Pinpoint the cell where the given text exists, returning its (X, Y) midpoint coordinate. 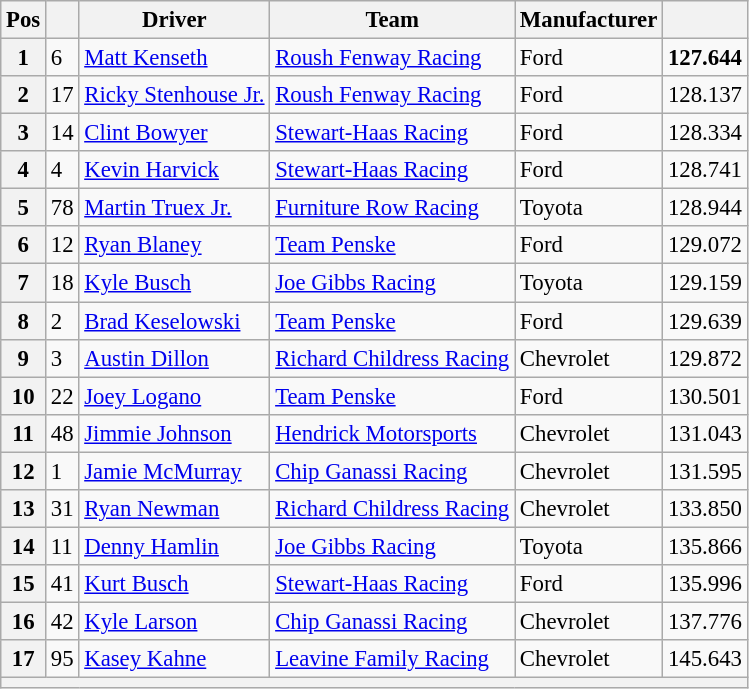
128.741 (706, 170)
Kyle Larson (174, 621)
128.137 (706, 95)
137.776 (706, 621)
128.334 (706, 133)
Joey Logano (174, 396)
Ricky Stenhouse Jr. (174, 95)
135.996 (706, 584)
8 (24, 321)
129.159 (706, 283)
Denny Hamlin (174, 546)
9 (24, 358)
41 (62, 584)
16 (24, 621)
127.644 (706, 58)
Clint Bowyer (174, 133)
Ryan Newman (174, 509)
Team (392, 20)
42 (62, 621)
Matt Kenseth (174, 58)
Leavine Family Racing (392, 659)
145.643 (706, 659)
Kevin Harvick (174, 170)
Kasey Kahne (174, 659)
128.944 (706, 208)
Hendrick Motorsports (392, 433)
131.595 (706, 471)
31 (62, 509)
13 (24, 509)
48 (62, 433)
129.639 (706, 321)
10 (24, 396)
15 (24, 584)
133.850 (706, 509)
130.501 (706, 396)
22 (62, 396)
Manufacturer (589, 20)
Driver (174, 20)
131.043 (706, 433)
Kurt Busch (174, 584)
Furniture Row Racing (392, 208)
5 (24, 208)
Jimmie Johnson (174, 433)
7 (24, 283)
Pos (24, 20)
Martin Truex Jr. (174, 208)
Austin Dillon (174, 358)
Jamie McMurray (174, 471)
Brad Keselowski (174, 321)
95 (62, 659)
18 (62, 283)
129.872 (706, 358)
Kyle Busch (174, 283)
Ryan Blaney (174, 245)
78 (62, 208)
135.866 (706, 546)
129.072 (706, 245)
